Scan for the cell matching the given text and deliver its (X, Y) coordinate at center. 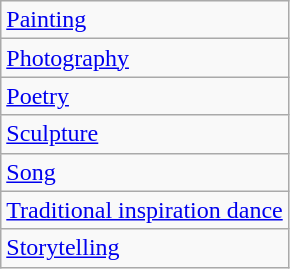
Painting (144, 20)
Photography (144, 58)
Poetry (144, 96)
Storytelling (144, 248)
Sculpture (144, 134)
Song (144, 172)
Traditional inspiration dance (144, 210)
